Identify which cell holds the provided text, then report its [X, Y] central coordinate. 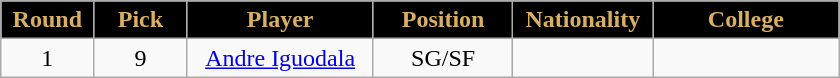
Nationality [583, 20]
SG/SF [443, 58]
Position [443, 20]
Pick [140, 20]
9 [140, 58]
College [746, 20]
Round [48, 20]
Andre Iguodala [280, 58]
Player [280, 20]
1 [48, 58]
